Provide the [x, y] coordinate of the cell's center where the given text is located.  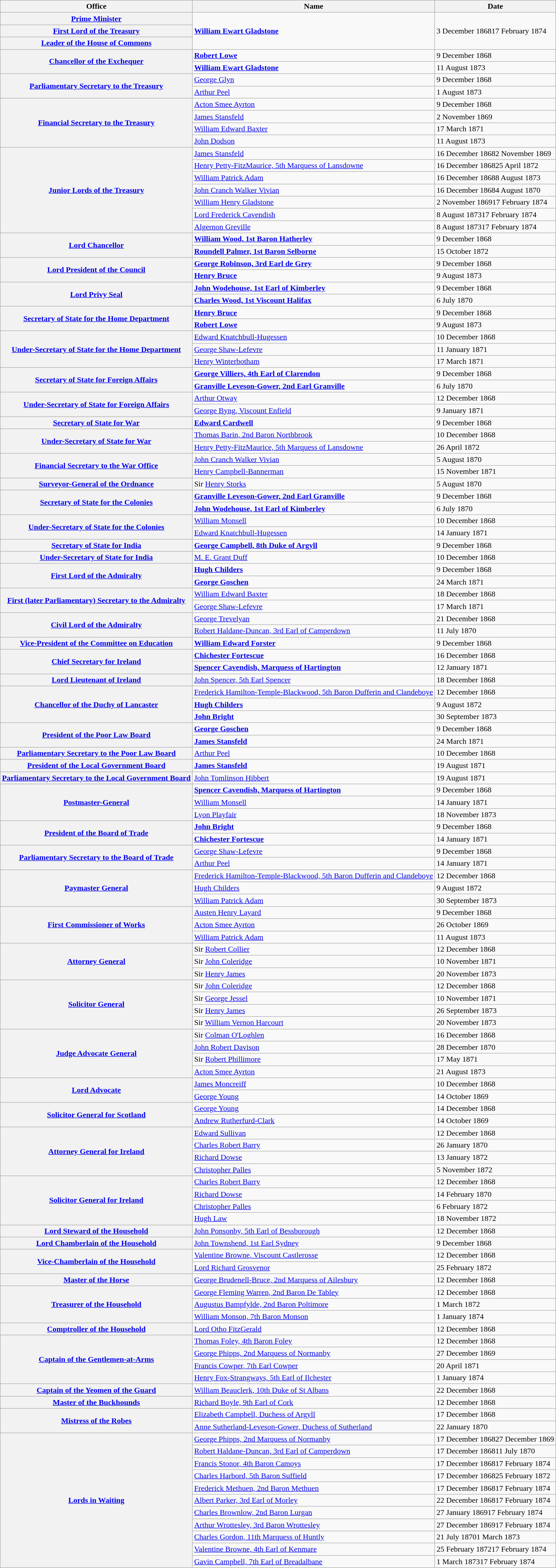
Secretary of State for the Home Department [97, 318]
16 December 18688 August 1873 [495, 178]
John Ponsonby, 5th Earl of Bessborough [313, 1231]
Leader of the House of Commons [97, 43]
William Beauclerk, 10th Duke of St Albans [313, 1390]
Under-Secretary of State for War [97, 441]
18 November 1872 [495, 1219]
Lyon Playfair [313, 815]
22 January 1870 [495, 1427]
First Commissioner of Works [97, 925]
Attorney General for Ireland [97, 1151]
16 December 186825 April 1872 [495, 166]
Lords in Waiting [97, 1500]
6 February 1872 [495, 1206]
Under-Secretary of State for the Home Department [97, 349]
Parliamentary Secretary to the Local Government Board [97, 778]
11 July 1870 [495, 631]
Surveyor-General of the Ordnance [97, 484]
First Lord of the Admiralty [97, 576]
Vice-President of the Committee on Education [97, 643]
Chancellor of the Exchequer [97, 61]
Civil Lord of the Admiralty [97, 625]
Sir Robert Phillimore [313, 1059]
Name [313, 6]
Charles Wood, 1st Viscount Halifax [313, 300]
George Villiers, 4th Earl of Clarendon [313, 374]
Sir Colman O'Loghlen [313, 1035]
Francis Stonor, 4th Baron Camoys [313, 1463]
2 November 1869 [495, 116]
Junior Lords of the Treasury [97, 190]
Solicitor General for Ireland [97, 1200]
Date [495, 6]
9 January 1871 [495, 410]
Comptroller of the Household [97, 1329]
Albert Parker, 3rd Earl of Morley [313, 1500]
Henry Winterbotham [313, 362]
Thomas Barin, 2nd Baron Northbrook [313, 435]
Lord Chamberlain of the Household [97, 1243]
William Henry Gladstone [313, 202]
James Moncreiff [313, 1084]
1 March 187317 February 1874 [495, 1562]
Captain of the Gentlemen-at-Arms [97, 1360]
16 December 18684 August 1870 [495, 190]
Lord Lieutenant of Ireland [97, 680]
17 May 1871 [495, 1059]
John Townshend, 1st Earl Sydney [313, 1243]
Prime Minister [97, 19]
Under-Secretary of State for India [97, 558]
M. E. Grant Duff [313, 558]
22 December 1868 [495, 1390]
Judge Advocate General [97, 1053]
Valentine Browne, Viscount Castlerosse [313, 1255]
Hugh Law [313, 1219]
George Fleming Warren, 2nd Baron De Tabley [313, 1292]
Financial Secretary to the Treasury [97, 123]
President of the Poor Law Board [97, 735]
Lord President of the Council [97, 270]
12 January 1871 [495, 668]
Parliamentary Secretary to the Poor Law Board [97, 753]
Arthur Wrottesley, 3rd Baron Wrottesley [313, 1525]
Edward Cardwell [313, 423]
Anne Sutherland-Leveson-Gower, Duchess of Sutherland [313, 1427]
17 December 186811 July 1870 [495, 1451]
Attorney General [97, 962]
George Glyn [313, 80]
John Dodson [313, 141]
17 December 186825 February 1872 [495, 1476]
17 December 1868 [495, 1415]
Chief Secretary for Ireland [97, 661]
Algernon Greville [313, 227]
Parliamentary Secretary to the Board of Trade [97, 857]
Frederick Methuen, 2nd Baron Methuen [313, 1488]
17 December 186827 December 1869 [495, 1439]
Captain of the Yeomen of the Guard [97, 1390]
Lord Steward of the Household [97, 1231]
3 December 186817 February 1874 [495, 31]
John Tomlinson Hibbert [313, 778]
President of the Local Government Board [97, 766]
George Robinson, 3rd Earl de Grey [313, 263]
Master of the Buckhounds [97, 1402]
Charles Harbord, 5th Baron Suffield [313, 1476]
15 October 1872 [495, 251]
Lord Chancellor [97, 245]
22 December 186817 February 1874 [495, 1500]
William Wood, 1st Baron Hatherley [313, 239]
Paymaster General [97, 888]
George Byng, Viscount Enfield [313, 410]
13 January 1872 [495, 1158]
Henry Fox-Strangways, 5th Earl of Ilchester [313, 1378]
Lord Frederick Cavendish [313, 215]
28 December 1870 [495, 1047]
George Trevelyan [313, 619]
14 February 1870 [495, 1194]
George Brudenell-Bruce, 2nd Marquess of Ailesbury [313, 1280]
William Monson, 7th Baron Monson [313, 1316]
26 October 1869 [495, 925]
Sir Robert Collier [313, 949]
27 December 1869 [495, 1353]
Secretary of State for India [97, 545]
John Spencer, 5th Earl Spencer [313, 680]
26 April 1872 [495, 447]
Under-Secretary of State for Foreign Affairs [97, 404]
Secretary of State for Foreign Affairs [97, 380]
First (later Parliamentary) Secretary to the Admiralty [97, 600]
20 April 1871 [495, 1366]
1 March 1872 [495, 1304]
21 August 1873 [495, 1072]
1 August 1873 [495, 92]
21 July 18701 March 1873 [495, 1537]
Chancellor of the Duchy of Lancaster [97, 704]
25 February 1872 [495, 1268]
Treasurer of the Household [97, 1304]
Edward Sullivan [313, 1133]
Elizabeth Campbell, Duchess of Argyll [313, 1415]
Secretary of State for War [97, 423]
Postmaster-General [97, 802]
Francis Cowper, 7th Earl Cowper [313, 1366]
Secretary of State for the Colonies [97, 502]
Roundell Palmer, 1st Baron Selborne [313, 251]
Parliamentary Secretary to the Treasury [97, 86]
5 November 1872 [495, 1170]
26 January 1870 [495, 1145]
Andrew Rutherfurd-Clark [313, 1121]
Sir Henry Storks [313, 484]
Charles Brownlow, 2nd Baron Lurgan [313, 1512]
Under-Secretary of State for the Colonies [97, 527]
18 November 1873 [495, 815]
Charles Gordon, 11th Marquess of Huntly [313, 1537]
Sir George Jessel [313, 998]
Henry Campbell-Bannerman [313, 472]
Office [97, 6]
Vice-Chamberlain of the Household [97, 1261]
Financial Secretary to the War Office [97, 466]
16 December 18682 November 1869 [495, 153]
Lord Otho FitzGerald [313, 1329]
Richard Boyle, 9th Earl of Cork [313, 1402]
Lord Advocate [97, 1090]
Valentine Browne, 4th Earl of Kenmare [313, 1549]
2 November 186917 February 1874 [495, 202]
George Campbell, 8th Duke of Argyll [313, 545]
Austen Henry Layard [313, 912]
Lord Privy Seal [97, 294]
Sir William Vernon Harcourt [313, 1023]
26 September 1873 [495, 1010]
William Edward Forster [313, 643]
Gavin Campbell, 7th Earl of Breadalbane [313, 1562]
Mistress of the Robes [97, 1421]
Master of the Horse [97, 1280]
President of the Board of Trade [97, 833]
First Lord of the Treasury [97, 31]
15 November 1871 [495, 472]
27 December 186917 February 1874 [495, 1525]
Solicitor General for Scotland [97, 1114]
25 February 187217 February 1874 [495, 1549]
John Robert Davison [313, 1047]
27 January 186917 February 1874 [495, 1512]
21 December 1868 [495, 619]
Arthur Otway [313, 398]
Solicitor General [97, 1004]
11 January 1871 [495, 349]
Lord Richard Grosvenor [313, 1268]
14 December 1868 [495, 1108]
Thomas Foley, 4th Baron Foley [313, 1341]
Augustus Bampfylde, 2nd Baron Poltimore [313, 1304]
